Capture the cell that displays the provided text and extract its (x, y) central coordinate. 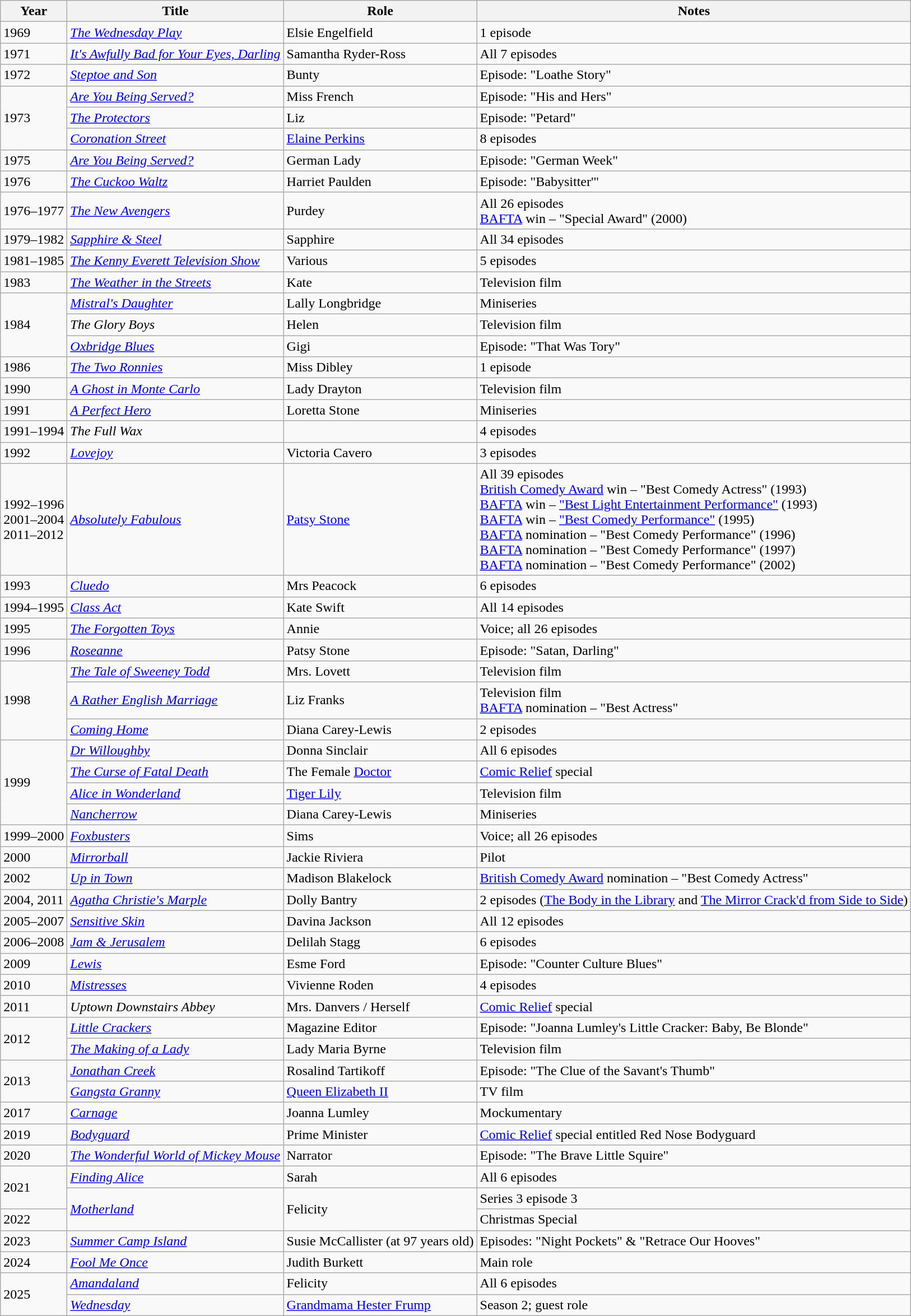
Episode: "His and Hers" (694, 96)
Mrs. Lovett (380, 671)
Amandaland (175, 1284)
1969 (34, 32)
Alice in Wonderland (175, 793)
The Forgotten Toys (175, 629)
Series 3 episode 3 (694, 1198)
1976 (34, 182)
Up in Town (175, 878)
1994–1995 (34, 607)
Year (34, 11)
Bodyguard (175, 1134)
The Female Doctor (380, 772)
Lewis (175, 964)
Wednesday (175, 1305)
2006–2008 (34, 942)
Grandmama Hester Frump (380, 1305)
TV film (694, 1092)
Episode: "Satan, Darling" (694, 650)
The New Avengers (175, 211)
Esme Ford (380, 964)
Delilah Stagg (380, 942)
Class Act (175, 607)
2013 (34, 1081)
Motherland (175, 1209)
Main role (694, 1262)
1986 (34, 368)
Tiger Lily (380, 793)
1983 (34, 282)
A Rather English Marriage (175, 700)
The Full Wax (175, 431)
1995 (34, 629)
Liz Franks (380, 700)
Elsie Engelfield (380, 32)
Jam & Jerusalem (175, 942)
Lady Maria Byrne (380, 1049)
Lady Drayton (380, 389)
Sarah (380, 1177)
All 7 episodes (694, 54)
Pilot (694, 857)
British Comedy Award nomination – "Best Comedy Actress" (694, 878)
2000 (34, 857)
1992–19962001–20042011–2012 (34, 519)
Summer Camp Island (175, 1241)
Joanna Lumley (380, 1113)
2011 (34, 1006)
Episode: "Joanna Lumley's Little Cracker: Baby, Be Blonde" (694, 1027)
The Wednesday Play (175, 32)
Sapphire (380, 239)
Episodes: "Night Pockets" & "Retrace Our Hooves" (694, 1241)
1992 (34, 453)
All 26 episodesBAFTA win – "Special Award" (2000) (694, 211)
2005–2007 (34, 921)
Lally Longbridge (380, 304)
Kate Swift (380, 607)
Annie (380, 629)
Loretta Stone (380, 410)
2 episodes (694, 729)
2010 (34, 985)
8 episodes (694, 139)
Finding Alice (175, 1177)
Roseanne (175, 650)
Mockumentary (694, 1113)
Carnage (175, 1113)
1971 (34, 54)
Davina Jackson (380, 921)
2023 (34, 1241)
2017 (34, 1113)
1972 (34, 75)
Episode: "Petard" (694, 118)
Purdey (380, 211)
Mistral's Daughter (175, 304)
Prime Minister (380, 1134)
Television filmBAFTA nomination – "Best Actress" (694, 700)
Gigi (380, 346)
Steptoe and Son (175, 75)
5 episodes (694, 261)
Mirrorball (175, 857)
Fool Me Once (175, 1262)
Agatha Christie's Marple (175, 900)
Episode: "That Was Tory" (694, 346)
The Wonderful World of Mickey Mouse (175, 1156)
Absolutely Fabulous (175, 519)
Mrs. Danvers / Herself (380, 1006)
2019 (34, 1134)
Victoria Cavero (380, 453)
Judith Burkett (380, 1262)
Episode: "German Week" (694, 160)
Episode: "Counter Culture Blues" (694, 964)
1973 (34, 118)
The Tale of Sweeney Todd (175, 671)
A Ghost in Monte Carlo (175, 389)
Christmas Special (694, 1220)
2021 (34, 1188)
Harriet Paulden (380, 182)
2020 (34, 1156)
Dr Willoughby (175, 751)
The Kenny Everett Television Show (175, 261)
Episode: "Loathe Story" (694, 75)
The Protectors (175, 118)
All 14 episodes (694, 607)
2012 (34, 1038)
Gangsta Granny (175, 1092)
1981–1985 (34, 261)
The Two Ronnies (175, 368)
Miss French (380, 96)
It's Awfully Bad for Your Eyes, Darling (175, 54)
1999–2000 (34, 836)
2022 (34, 1220)
Various (380, 261)
The Making of a Lady (175, 1049)
The Glory Boys (175, 325)
Comic Relief special entitled Red Nose Bodyguard (694, 1134)
Coronation Street (175, 139)
1984 (34, 325)
Foxbusters (175, 836)
Notes (694, 11)
Episode: "The Brave Little Squire" (694, 1156)
1993 (34, 586)
Liz (380, 118)
1996 (34, 650)
Elaine Perkins (380, 139)
The Cuckoo Waltz (175, 182)
Little Crackers (175, 1027)
Bunty (380, 75)
Uptown Downstairs Abbey (175, 1006)
Vivienne Roden (380, 985)
2004, 2011 (34, 900)
Role (380, 11)
1975 (34, 160)
Cluedo (175, 586)
Susie McCallister (at 97 years old) (380, 1241)
The Curse of Fatal Death (175, 772)
German Lady (380, 160)
2025 (34, 1294)
Sapphire & Steel (175, 239)
3 episodes (694, 453)
Rosalind Tartikoff (380, 1071)
Donna Sinclair (380, 751)
Mrs Peacock (380, 586)
1998 (34, 700)
1990 (34, 389)
Miss Dibley (380, 368)
Samantha Ryder-Ross (380, 54)
Mistresses (175, 985)
Coming Home (175, 729)
1999 (34, 783)
Lovejoy (175, 453)
All 12 episodes (694, 921)
Sims (380, 836)
Jackie Riviera (380, 857)
All 34 episodes (694, 239)
Kate (380, 282)
Helen (380, 325)
Madison Blakelock (380, 878)
Season 2; guest role (694, 1305)
2002 (34, 878)
2024 (34, 1262)
1976–1977 (34, 211)
2 episodes (The Body in the Library and The Mirror Crack'd from Side to Side) (694, 900)
Nancherrow (175, 815)
2009 (34, 964)
A Perfect Hero (175, 410)
1979–1982 (34, 239)
The Weather in the Streets (175, 282)
Episode: "Babysitter'" (694, 182)
Oxbridge Blues (175, 346)
Episode: "The Clue of the Savant's Thumb" (694, 1071)
1991–1994 (34, 431)
Dolly Bantry (380, 900)
Magazine Editor (380, 1027)
Jonathan Creek (175, 1071)
1991 (34, 410)
Queen Elizabeth II (380, 1092)
Title (175, 11)
Narrator (380, 1156)
Sensitive Skin (175, 921)
